Pinpoint the cell where the given text exists, returning its (X, Y) midpoint coordinate. 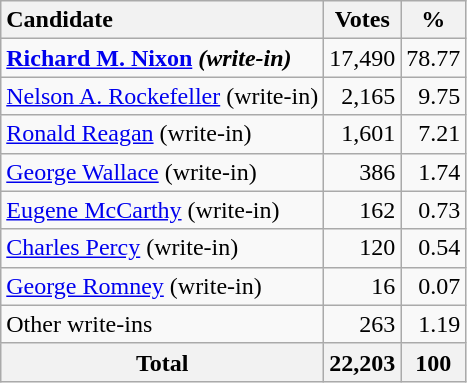
9.75 (434, 96)
263 (362, 324)
78.77 (434, 58)
22,203 (362, 362)
162 (362, 210)
George Wallace (write-in) (162, 172)
Charles Percy (write-in) (162, 248)
2,165 (362, 96)
7.21 (434, 134)
Candidate (162, 20)
Ronald Reagan (write-in) (162, 134)
16 (362, 286)
Other write-ins (162, 324)
1.74 (434, 172)
Richard M. Nixon (write-in) (162, 58)
1.19 (434, 324)
100 (434, 362)
120 (362, 248)
0.73 (434, 210)
1,601 (362, 134)
386 (362, 172)
Eugene McCarthy (write-in) (162, 210)
17,490 (362, 58)
Total (162, 362)
George Romney (write-in) (162, 286)
0.07 (434, 286)
% (434, 20)
Nelson A. Rockefeller (write-in) (162, 96)
Votes (362, 20)
0.54 (434, 248)
